Search for the cell housing the specified text and yield its [X, Y] center coordinate. 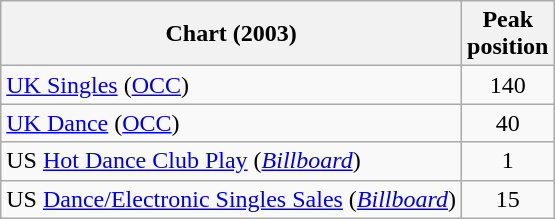
US Hot Dance Club Play (Billboard) [232, 161]
1 [508, 161]
UK Dance (OCC) [232, 123]
UK Singles (OCC) [232, 85]
Chart (2003) [232, 34]
40 [508, 123]
140 [508, 85]
US Dance/Electronic Singles Sales (Billboard) [232, 199]
15 [508, 199]
Peakposition [508, 34]
